Extract the [x, y] coordinate from the center of the cell holding the provided text.  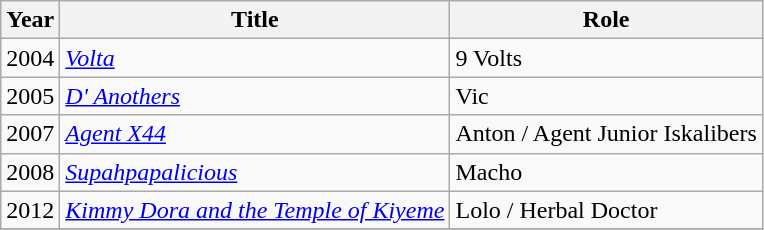
Kimmy Dora and the Temple of Kiyeme [255, 210]
D' Anothers [255, 96]
2004 [30, 58]
2012 [30, 210]
Title [255, 20]
Vic [606, 96]
Supahpapalicious [255, 172]
Lolo / Herbal Doctor [606, 210]
Volta [255, 58]
2008 [30, 172]
Agent X44 [255, 134]
Year [30, 20]
2007 [30, 134]
Role [606, 20]
9 Volts [606, 58]
Macho [606, 172]
2005 [30, 96]
Anton / Agent Junior Iskalibers [606, 134]
